Determine the [X, Y] coordinate at the center of the cell enclosing the given text.  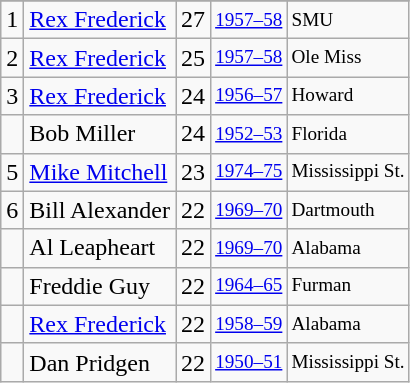
27 [194, 20]
1964–65 [249, 286]
Dartmouth [348, 210]
Dan Pridgen [100, 362]
Howard [348, 96]
Al Leapheart [100, 248]
1958–59 [249, 324]
Bill Alexander [100, 210]
Bob Miller [100, 134]
6 [12, 210]
1956–57 [249, 96]
1950–51 [249, 362]
Ole Miss [348, 58]
25 [194, 58]
1 [12, 20]
23 [194, 172]
Mike Mitchell [100, 172]
SMU [348, 20]
1974–75 [249, 172]
1952–53 [249, 134]
5 [12, 172]
2 [12, 58]
Florida [348, 134]
Freddie Guy [100, 286]
Furman [348, 286]
3 [12, 96]
